Detect which cell encompasses the target text, then output its [X, Y] center coordinate. 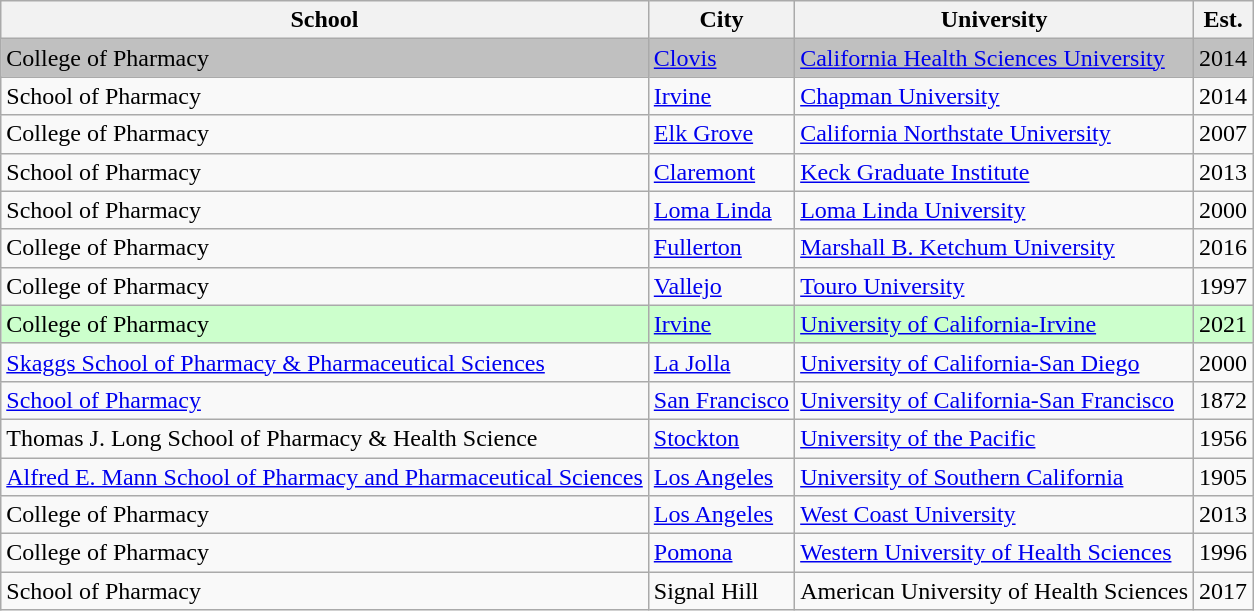
Loma Linda University [994, 210]
2021 [1224, 324]
La Jolla [721, 362]
Est. [1224, 20]
University of California-San Francisco [994, 400]
City [721, 20]
1905 [1224, 477]
1956 [1224, 438]
University of Southern California [994, 477]
University of California-San Diego [994, 362]
University of California-Irvine [994, 324]
Claremont [721, 172]
1872 [1224, 400]
Signal Hill [721, 591]
Chapman University [994, 96]
California Northstate University [994, 134]
Thomas J. Long School of Pharmacy & Health Science [325, 438]
Fullerton [721, 248]
Loma Linda [721, 210]
Elk Grove [721, 134]
Stockton [721, 438]
University of the Pacific [994, 438]
American University of Health Sciences [994, 591]
2017 [1224, 591]
California Health Sciences University [994, 58]
Vallejo [721, 286]
Keck Graduate Institute [994, 172]
2007 [1224, 134]
Clovis [721, 58]
West Coast University [994, 515]
1996 [1224, 553]
Touro University [994, 286]
Alfred E. Mann School of Pharmacy and Pharmaceutical Sciences [325, 477]
University [994, 20]
Marshall B. Ketchum University [994, 248]
Skaggs School of Pharmacy & Pharmaceutical Sciences [325, 362]
1997 [1224, 286]
School [325, 20]
Western University of Health Sciences [994, 553]
San Francisco [721, 400]
Pomona [721, 553]
2016 [1224, 248]
